Identify which cell holds the provided text, then report its [X, Y] central coordinate. 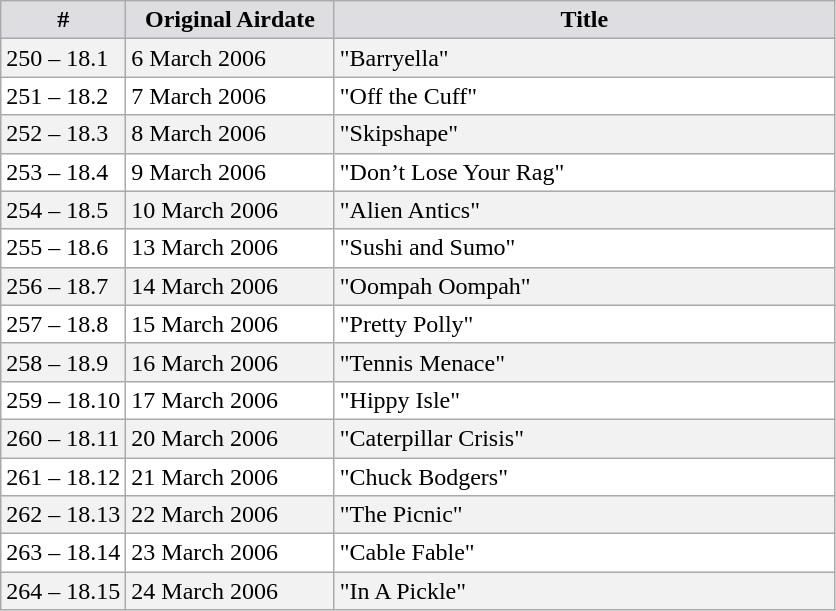
"In A Pickle" [584, 591]
"Off the Cuff" [584, 96]
"Oompah Oompah" [584, 286]
259 – 18.10 [64, 400]
258 – 18.9 [64, 362]
20 March 2006 [230, 438]
264 – 18.15 [64, 591]
252 – 18.3 [64, 134]
"Don’t Lose Your Rag" [584, 172]
262 – 18.13 [64, 515]
10 March 2006 [230, 210]
"Alien Antics" [584, 210]
14 March 2006 [230, 286]
Original Airdate [230, 20]
7 March 2006 [230, 96]
"Tennis Menace" [584, 362]
253 – 18.4 [64, 172]
250 – 18.1 [64, 58]
22 March 2006 [230, 515]
"Chuck Bodgers" [584, 477]
"Sushi and Sumo" [584, 248]
256 – 18.7 [64, 286]
"Pretty Polly" [584, 324]
6 March 2006 [230, 58]
251 – 18.2 [64, 96]
261 – 18.12 [64, 477]
Title [584, 20]
260 – 18.11 [64, 438]
"Barryella" [584, 58]
"Skipshape" [584, 134]
23 March 2006 [230, 553]
21 March 2006 [230, 477]
255 – 18.6 [64, 248]
8 March 2006 [230, 134]
"Caterpillar Crisis" [584, 438]
# [64, 20]
254 – 18.5 [64, 210]
"Cable Fable" [584, 553]
257 – 18.8 [64, 324]
13 March 2006 [230, 248]
9 March 2006 [230, 172]
263 – 18.14 [64, 553]
15 March 2006 [230, 324]
"The Picnic" [584, 515]
24 March 2006 [230, 591]
"Hippy Isle" [584, 400]
17 March 2006 [230, 400]
16 March 2006 [230, 362]
